Search for the cell housing the specified text and yield its [x, y] center coordinate. 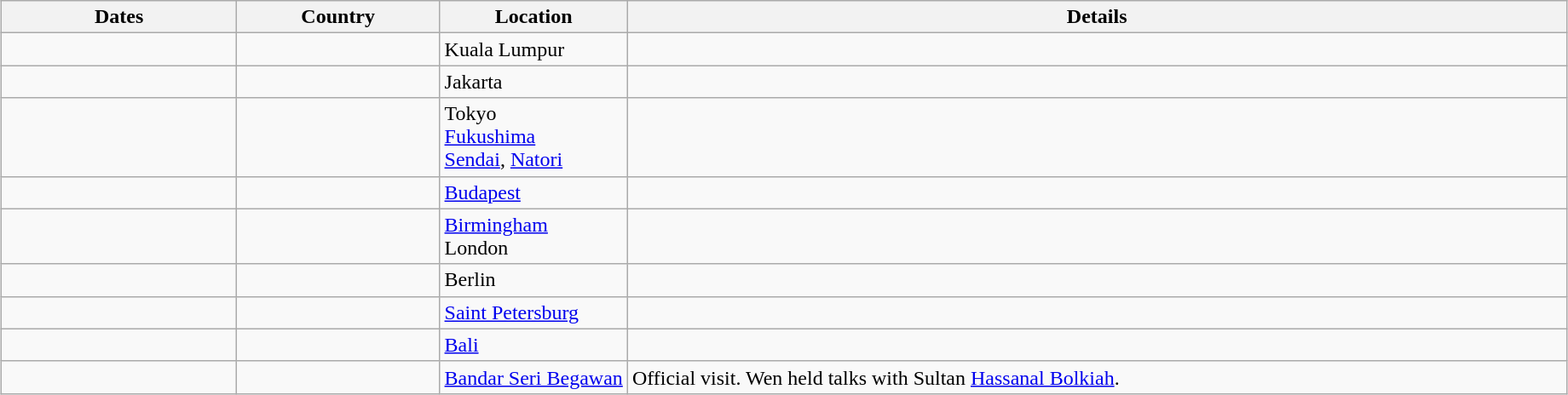
Saint Petersburg [533, 312]
Kuala Lumpur [533, 49]
Dates [119, 17]
Bandar Seri Begawan [533, 377]
TokyoFukushimaSendai, Natori [533, 137]
Berlin [533, 280]
Budapest [533, 192]
Jakarta [533, 82]
Official visit. Wen held talks with Sultan Hassanal Bolkiah. [1097, 377]
Bali [533, 345]
Country [337, 17]
BirminghamLondon [533, 237]
Location [533, 17]
Details [1097, 17]
